Pinpoint the cell where the given text exists, returning its (X, Y) midpoint coordinate. 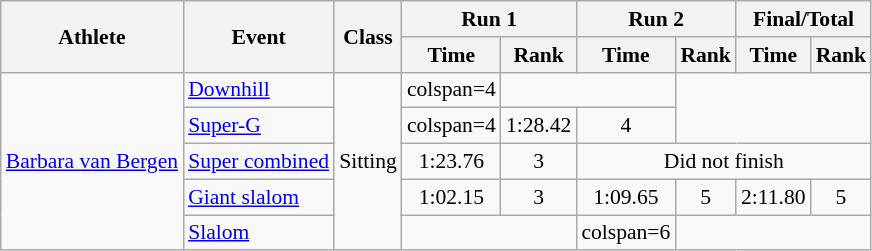
Slalom (258, 233)
4 (626, 126)
Final/Total (804, 19)
Event (258, 36)
Super-G (258, 126)
Athlete (92, 36)
Class (368, 36)
colspan=6 (626, 233)
1:23.76 (452, 162)
Giant slalom (258, 197)
1:02.15 (452, 197)
1:28.42 (538, 126)
1:09.65 (626, 197)
2:11.80 (774, 197)
Sitting (368, 161)
Downhill (258, 90)
Did not finish (724, 162)
Run 1 (490, 19)
Super combined (258, 162)
Run 2 (656, 19)
Barbara van Bergen (92, 161)
